Pinpoint the cell where the given text exists, returning its [X, Y] midpoint coordinate. 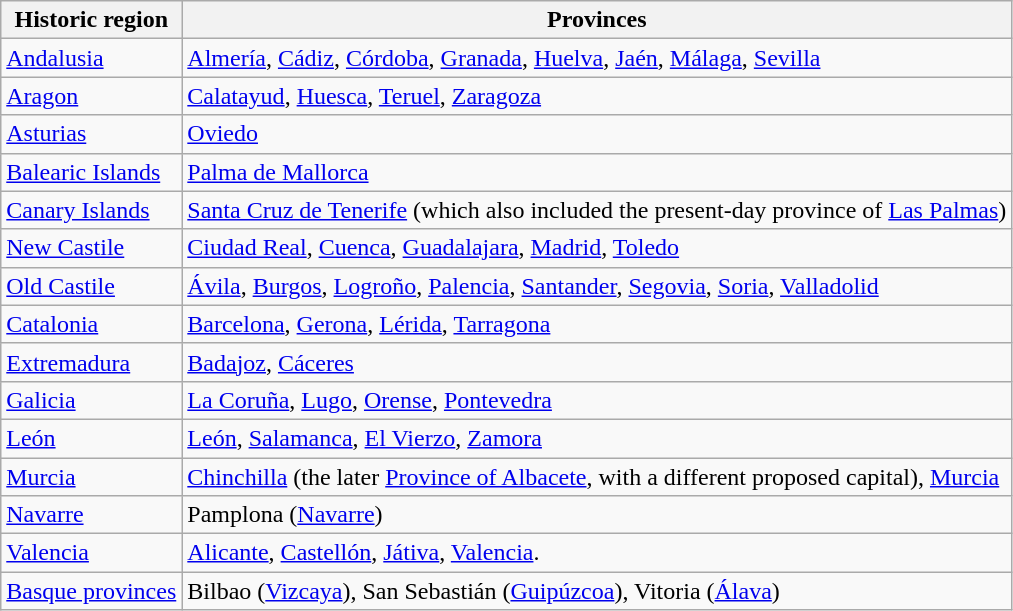
Galicia [92, 400]
León, Salamanca, El Vierzo, Zamora [597, 438]
Santa Cruz de Tenerife (which also included the present-day province of Las Palmas) [597, 210]
Barcelona, Gerona, Lérida, Tarragona [597, 324]
Murcia [92, 477]
Ávila, Burgos, Logroño, Palencia, Santander, Segovia, Soria, Valladolid [597, 286]
Historic region [92, 20]
Basque provinces [92, 591]
Valencia [92, 553]
Catalonia [92, 324]
León [92, 438]
Balearic Islands [92, 172]
Andalusia [92, 58]
La Coruña, Lugo, Orense, Pontevedra [597, 400]
Badajoz, Cáceres [597, 362]
Oviedo [597, 134]
Extremadura [92, 362]
Almería, Cádiz, Córdoba, Granada, Huelva, Jaén, Málaga, Sevilla [597, 58]
Aragon [92, 96]
New Castile [92, 248]
Asturias [92, 134]
Old Castile [92, 286]
Provinces [597, 20]
Palma de Mallorca [597, 172]
Chinchilla (the later Province of Albacete, with a different proposed capital), Murcia [597, 477]
Pamplona (Navarre) [597, 515]
Navarre [92, 515]
Canary Islands [92, 210]
Ciudad Real, Cuenca, Guadalajara, Madrid, Toledo [597, 248]
Calatayud, Huesca, Teruel, Zaragoza [597, 96]
Alicante, Castellón, Játiva, Valencia. [597, 553]
Bilbao (Vizcaya), San Sebastián (Guipúzcoa), Vitoria (Álava) [597, 591]
